Identify which cell holds the provided text, then report its [X, Y] central coordinate. 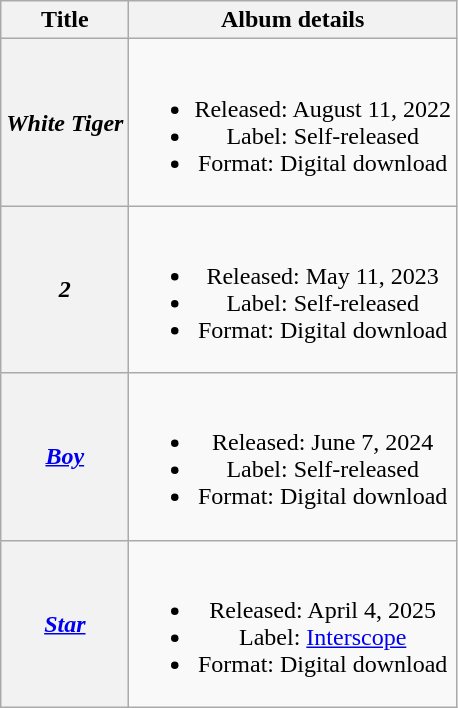
Star [65, 624]
Boy [65, 456]
Released: April 4, 2025Label: InterscopeFormat: Digital download [292, 624]
2 [65, 290]
Title [65, 20]
Released: August 11, 2022Label: Self-releasedFormat: Digital download [292, 122]
Released: May 11, 2023Label: Self-releasedFormat: Digital download [292, 290]
Released: June 7, 2024Label: Self-releasedFormat: Digital download [292, 456]
Album details [292, 20]
White Tiger [65, 122]
